From the cell containing the given text, extract its center point as (x, y) coordinate. 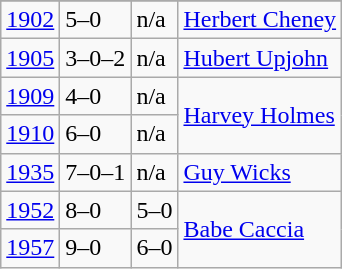
1935 (30, 172)
8–0 (96, 210)
3–0–2 (96, 58)
1909 (30, 96)
9–0 (96, 248)
1902 (30, 20)
7–0–1 (96, 172)
4–0 (96, 96)
1957 (30, 248)
Herbert Cheney (260, 20)
Babe Caccia (260, 229)
1905 (30, 58)
1952 (30, 210)
Harvey Holmes (260, 115)
Hubert Upjohn (260, 58)
1910 (30, 134)
Guy Wicks (260, 172)
